Locate the cell with the specified text and output its (x, y) center coordinate. 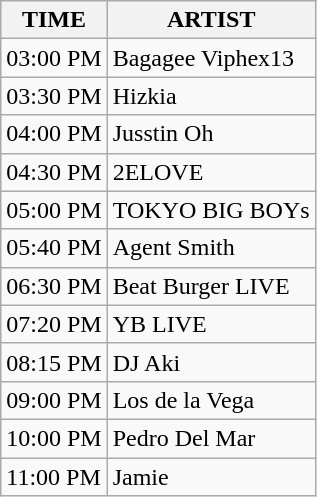
YB LIVE (211, 324)
Los de la Vega (211, 400)
2ELOVE (211, 172)
Jamie (211, 477)
Bagagee Viphex13 (211, 58)
05:00 PM (54, 210)
11:00 PM (54, 477)
DJ Aki (211, 362)
Beat Burger LIVE (211, 286)
08:15 PM (54, 362)
03:00 PM (54, 58)
04:00 PM (54, 134)
09:00 PM (54, 400)
TOKYO BIG BOYs (211, 210)
Pedro Del Mar (211, 438)
05:40 PM (54, 248)
06:30 PM (54, 286)
07:20 PM (54, 324)
Hizkia (211, 96)
Agent Smith (211, 248)
ARTIST (211, 20)
Jusstin Oh (211, 134)
04:30 PM (54, 172)
10:00 PM (54, 438)
03:30 PM (54, 96)
TIME (54, 20)
